Extract the (X, Y) coordinate from the center of the cell holding the provided text.  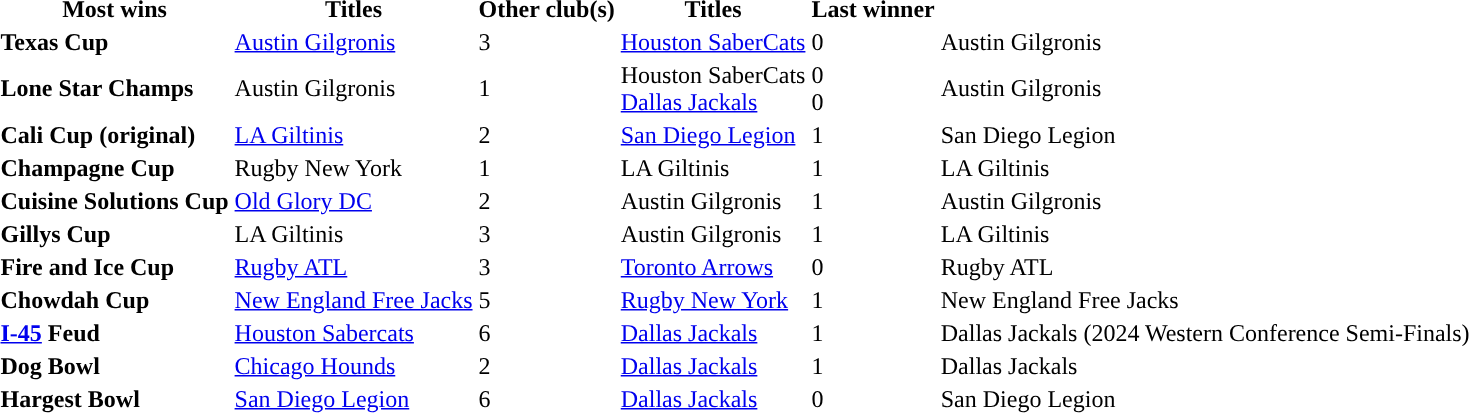
New England Free Jacks (354, 300)
Houston SaberCats Dallas Jackals (713, 88)
Chicago Hounds (354, 366)
Rugby ATL (354, 267)
Houston SaberCats (713, 42)
5 (546, 300)
San Diego Legion (713, 135)
Houston Sabercats (354, 333)
Toronto Arrows (713, 267)
6 (546, 333)
00 (873, 88)
Old Glory DC (354, 201)
